Scan for the cell matching the given text and deliver its (x, y) coordinate at center. 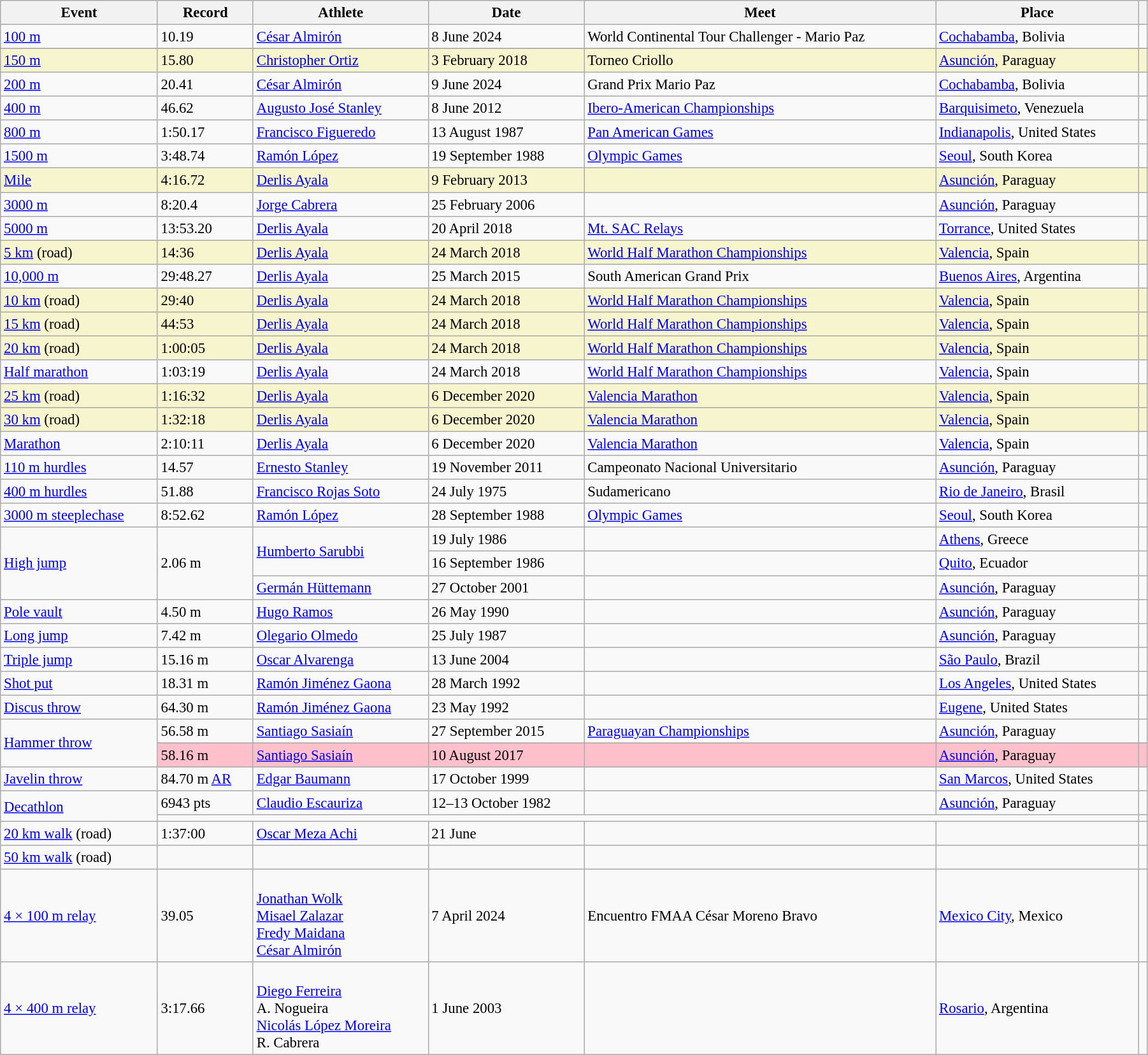
Triple jump (79, 659)
2.06 m (205, 563)
29:40 (205, 300)
100 m (79, 37)
1:32:18 (205, 420)
17 October 1999 (506, 779)
2:10:11 (205, 444)
Hugo Ramos (340, 612)
14.57 (205, 468)
200 m (79, 85)
Quito, Ecuador (1037, 564)
Oscar Alvarenga (340, 659)
400 m (79, 108)
20 April 2018 (506, 228)
19 September 1988 (506, 156)
Francisco Figueredo (340, 133)
Encuentro FMAA César Moreno Bravo (760, 916)
46.62 (205, 108)
20 km (road) (79, 348)
Meet (760, 13)
8:52.62 (205, 515)
13 June 2004 (506, 659)
Jonathan WolkMisael ZalazarFredy MaidanaCésar Almirón (340, 916)
7 April 2024 (506, 916)
25 July 1987 (506, 635)
10 August 2017 (506, 755)
Diego FerreiraA. NogueiraNicolás López MoreiraR. Cabrera (340, 1008)
Record (205, 13)
5 km (road) (79, 252)
Barquisimeto, Venezuela (1037, 108)
Indianapolis, United States (1037, 133)
15 km (road) (79, 324)
Los Angeles, United States (1037, 684)
Rosario, Argentina (1037, 1008)
50 km walk (road) (79, 858)
4:16.72 (205, 180)
15.16 m (205, 659)
Paraguayan Championships (760, 731)
Javelin throw (79, 779)
Long jump (79, 635)
7.42 m (205, 635)
Discus throw (79, 707)
1:37:00 (205, 834)
30 km (road) (79, 420)
400 m hurdles (79, 492)
Half marathon (79, 372)
Date (506, 13)
Athens, Greece (1037, 540)
World Continental Tour Challenger - Mario Paz (760, 37)
Mt. SAC Relays (760, 228)
Decathlon (79, 807)
Jorge Cabrera (340, 205)
Humberto Sarubbi (340, 552)
South American Grand Prix (760, 276)
8 June 2024 (506, 37)
Rio de Janeiro, Brasil (1037, 492)
39.05 (205, 916)
Germán Hüttemann (340, 587)
4 × 100 m relay (79, 916)
20 km walk (road) (79, 834)
23 May 1992 (506, 707)
5000 m (79, 228)
8:20.4 (205, 205)
High jump (79, 563)
Claudio Escauriza (340, 803)
44:53 (205, 324)
110 m hurdles (79, 468)
Pole vault (79, 612)
Mexico City, Mexico (1037, 916)
1500 m (79, 156)
3:17.66 (205, 1008)
19 July 1986 (506, 540)
1:50.17 (205, 133)
27 September 2015 (506, 731)
84.70 m AR (205, 779)
16 September 1986 (506, 564)
Olegario Olmedo (340, 635)
6943 pts (205, 803)
8 June 2012 (506, 108)
28 September 1988 (506, 515)
12–13 October 1982 (506, 803)
Marathon (79, 444)
Francisco Rojas Soto (340, 492)
Augusto José Stanley (340, 108)
Grand Prix Mario Paz (760, 85)
28 March 1992 (506, 684)
3 February 2018 (506, 61)
3000 m (79, 205)
4 × 400 m relay (79, 1008)
15.80 (205, 61)
13:53.20 (205, 228)
Oscar Meza Achi (340, 834)
4.50 m (205, 612)
Shot put (79, 684)
Torneo Criollo (760, 61)
26 May 1990 (506, 612)
10.19 (205, 37)
Event (79, 13)
24 July 1975 (506, 492)
Ibero-American Championships (760, 108)
Christopher Ortiz (340, 61)
1:03:19 (205, 372)
51.88 (205, 492)
Hammer throw (79, 743)
58.16 m (205, 755)
Pan American Games (760, 133)
1 June 2003 (506, 1008)
1:16:32 (205, 396)
1:00:05 (205, 348)
Sudamericano (760, 492)
64.30 m (205, 707)
14:36 (205, 252)
9 February 2013 (506, 180)
3:48.74 (205, 156)
21 June (506, 834)
25 February 2006 (506, 205)
10 km (road) (79, 300)
3000 m steeplechase (79, 515)
13 August 1987 (506, 133)
29:48.27 (205, 276)
Torrance, United States (1037, 228)
18.31 m (205, 684)
10,000 m (79, 276)
Eugene, United States (1037, 707)
19 November 2011 (506, 468)
9 June 2024 (506, 85)
150 m (79, 61)
800 m (79, 133)
São Paulo, Brazil (1037, 659)
Place (1037, 13)
25 March 2015 (506, 276)
20.41 (205, 85)
San Marcos, United States (1037, 779)
Campeonato Nacional Universitario (760, 468)
Athlete (340, 13)
25 km (road) (79, 396)
Mile (79, 180)
Buenos Aires, Argentina (1037, 276)
Ernesto Stanley (340, 468)
Edgar Baumann (340, 779)
56.58 m (205, 731)
27 October 2001 (506, 587)
